For the text-containing cell, return its midpoint in [x, y] coordinate format. 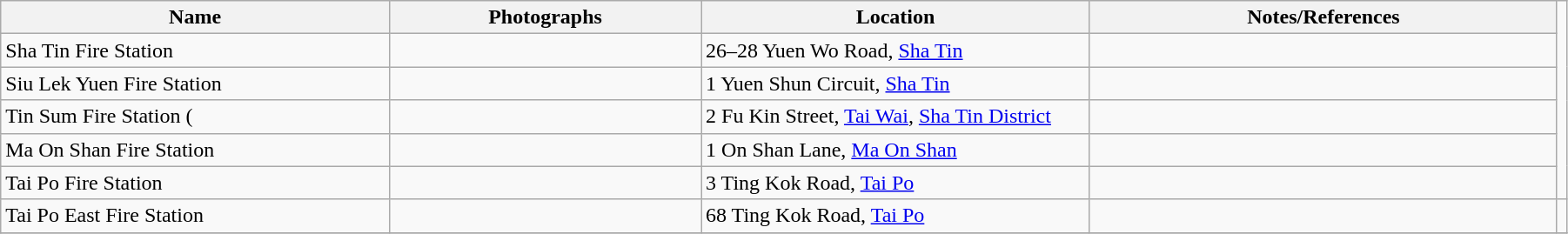
2 Fu Kin Street, Tai Wai, Sha Tin District [896, 117]
26–28 Yuen Wo Road, Sha Tin [896, 50]
Tai Po Fire Station [195, 183]
Location [896, 17]
1 On Shan Lane, Ma On Shan [896, 150]
Siu Lek Yuen Fire Station [195, 84]
Tin Sum Fire Station ( [195, 117]
Notes/References [1323, 17]
Ma On Shan Fire Station [195, 150]
Name [195, 17]
68 Ting Kok Road, Tai Po [896, 216]
Sha Tin Fire Station [195, 50]
Tai Po East Fire Station [195, 216]
1 Yuen Shun Circuit, Sha Tin [896, 84]
3 Ting Kok Road, Tai Po [896, 183]
Photographs [545, 17]
